Return the [X, Y] coordinate for the center point of the cell that contains the specified text.  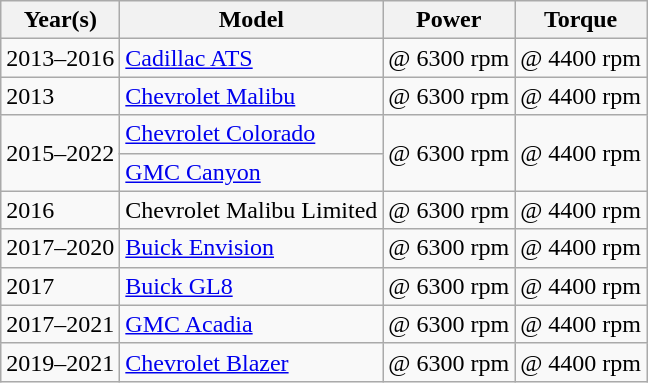
GMC Acadia [252, 324]
2019–2021 [60, 362]
2013–2016 [60, 58]
Torque [581, 20]
2013 [60, 96]
2017–2020 [60, 248]
2015–2022 [60, 153]
2017–2021 [60, 324]
Chevrolet Blazer [252, 362]
2016 [60, 210]
GMC Canyon [252, 172]
Power [449, 20]
2017 [60, 286]
Chevrolet Malibu [252, 96]
Cadillac ATS [252, 58]
Year(s) [60, 20]
Buick Envision [252, 248]
Model [252, 20]
Chevrolet Colorado [252, 134]
Buick GL8 [252, 286]
Chevrolet Malibu Limited [252, 210]
